Return [X, Y] of the center of cell containing provided text 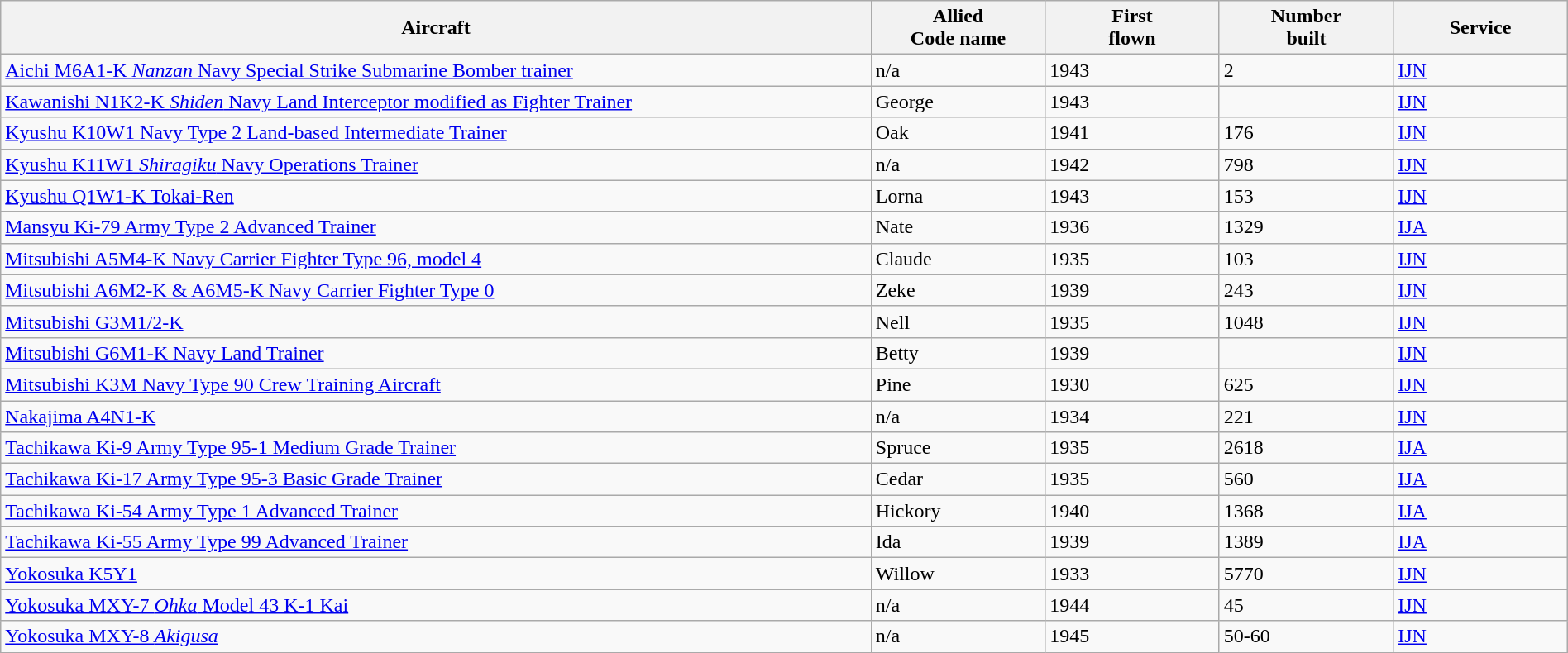
Zeke [958, 290]
Tachikawa Ki-9 Army Type 95-1 Medium Grade Trainer [437, 448]
5770 [1306, 574]
AlliedCode name [958, 28]
Tachikawa Ki-17 Army Type 95-3 Basic Grade Trainer [437, 479]
Ida [958, 542]
Mitsubishi K3M Navy Type 90 Crew Training Aircraft [437, 384]
Tachikawa Ki-54 Army Type 1 Advanced Trainer [437, 511]
Nell [958, 322]
221 [1306, 416]
Aircraft [437, 28]
George [958, 102]
1940 [1132, 511]
Claude [958, 259]
560 [1306, 479]
1933 [1132, 574]
Yokosuka MXY-8 Akigusa [437, 636]
Spruce [958, 448]
1944 [1132, 605]
153 [1306, 196]
Kyushu K10W1 Navy Type 2 Land-based Intermediate Trainer [437, 133]
Yokosuka MXY-7 Ohka Model 43 K-1 Kai [437, 605]
1389 [1306, 542]
Hickory [958, 511]
Aichi M6A1-K Nanzan Navy Special Strike Submarine Bomber trainer [437, 70]
Tachikawa Ki-55 Army Type 99 Advanced Trainer [437, 542]
243 [1306, 290]
625 [1306, 384]
1048 [1306, 322]
798 [1306, 164]
Nakajima A4N1-K [437, 416]
103 [1306, 259]
1941 [1132, 133]
Mitsubishi A6M2-K & A6M5-K Navy Carrier Fighter Type 0 [437, 290]
1368 [1306, 511]
45 [1306, 605]
Kyushu Q1W1-K Tokai-Ren [437, 196]
Kyushu K11W1 Shiragiku Navy Operations Trainer [437, 164]
50-60 [1306, 636]
Kawanishi N1K2-K Shiden Navy Land Interceptor modified as Fighter Trainer [437, 102]
1930 [1132, 384]
176 [1306, 133]
Pine [958, 384]
Betty [958, 353]
Service [1480, 28]
Yokosuka K5Y1 [437, 574]
Lorna [958, 196]
1936 [1132, 227]
Numberbuilt [1306, 28]
Willow [958, 574]
Firstflown [1132, 28]
Mitsubishi G6M1-K Navy Land Trainer [437, 353]
Nate [958, 227]
1934 [1132, 416]
2 [1306, 70]
Cedar [958, 479]
Mitsubishi G3M1/2-K [437, 322]
Mansyu Ki-79 Army Type 2 Advanced Trainer [437, 227]
Oak [958, 133]
1945 [1132, 636]
2618 [1306, 448]
1942 [1132, 164]
Mitsubishi A5M4-K Navy Carrier Fighter Type 96, model 4 [437, 259]
1329 [1306, 227]
